Provide the (X, Y) coordinate of the cell's center where the given text is located.  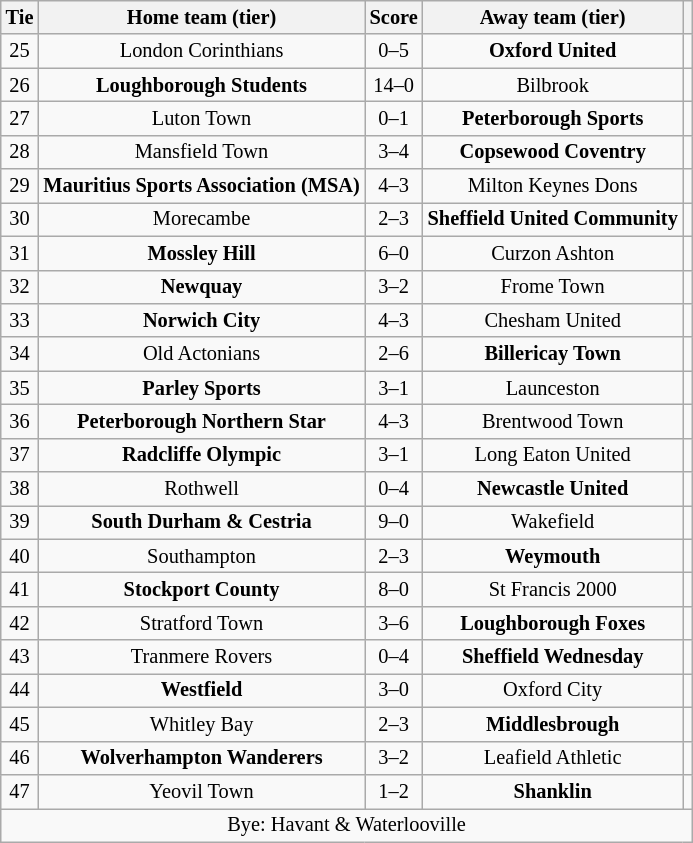
Rothwell (201, 489)
14–0 (394, 85)
0–1 (394, 118)
42 (20, 623)
Brentwood Town (553, 421)
Yeovil Town (201, 791)
Morecambe (201, 219)
Shanklin (553, 791)
Launceston (553, 388)
Frome Town (553, 287)
30 (20, 219)
Loughborough Foxes (553, 623)
Radcliffe Olympic (201, 455)
26 (20, 85)
29 (20, 186)
39 (20, 522)
Stratford Town (201, 623)
46 (20, 758)
27 (20, 118)
3–0 (394, 690)
40 (20, 556)
Oxford City (553, 690)
Score (394, 17)
Tie (20, 17)
St Francis 2000 (553, 589)
9–0 (394, 522)
3–4 (394, 152)
Curzon Ashton (553, 253)
44 (20, 690)
Southampton (201, 556)
Bye: Havant & Waterlooville (347, 825)
Bilbrook (553, 85)
Newquay (201, 287)
0–5 (394, 51)
Old Actonians (201, 354)
Peterborough Northern Star (201, 421)
Chesham United (553, 320)
1–2 (394, 791)
34 (20, 354)
41 (20, 589)
Mauritius Sports Association (MSA) (201, 186)
37 (20, 455)
32 (20, 287)
Home team (tier) (201, 17)
Milton Keynes Dons (553, 186)
Leafield Athletic (553, 758)
Stockport County (201, 589)
38 (20, 489)
Mossley Hill (201, 253)
Wolverhampton Wanderers (201, 758)
Sheffield United Community (553, 219)
Whitley Bay (201, 724)
8–0 (394, 589)
Copsewood Coventry (553, 152)
Luton Town (201, 118)
Weymouth (553, 556)
35 (20, 388)
Sheffield Wednesday (553, 657)
Billericay Town (553, 354)
Newcastle United (553, 489)
London Corinthians (201, 51)
2–6 (394, 354)
Tranmere Rovers (201, 657)
25 (20, 51)
Away team (tier) (553, 17)
31 (20, 253)
South Durham & Cestria (201, 522)
45 (20, 724)
43 (20, 657)
Wakefield (553, 522)
Westfield (201, 690)
Parley Sports (201, 388)
28 (20, 152)
3–6 (394, 623)
Oxford United (553, 51)
36 (20, 421)
Peterborough Sports (553, 118)
Mansfield Town (201, 152)
33 (20, 320)
Norwich City (201, 320)
Loughborough Students (201, 85)
Middlesbrough (553, 724)
6–0 (394, 253)
47 (20, 791)
Long Eaton United (553, 455)
